Locate the cell with the specified text and output its [X, Y] center coordinate. 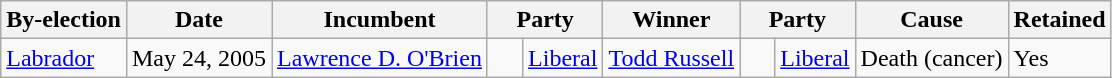
Retained [1060, 20]
Lawrence D. O'Brien [380, 58]
Cause [932, 20]
Incumbent [380, 20]
Date [198, 20]
Todd Russell [672, 58]
Yes [1060, 58]
May 24, 2005 [198, 58]
Winner [672, 20]
Death (cancer) [932, 58]
By-election [64, 20]
Labrador [64, 58]
